Provide the (X, Y) coordinate of the cell's center where the given text is located.  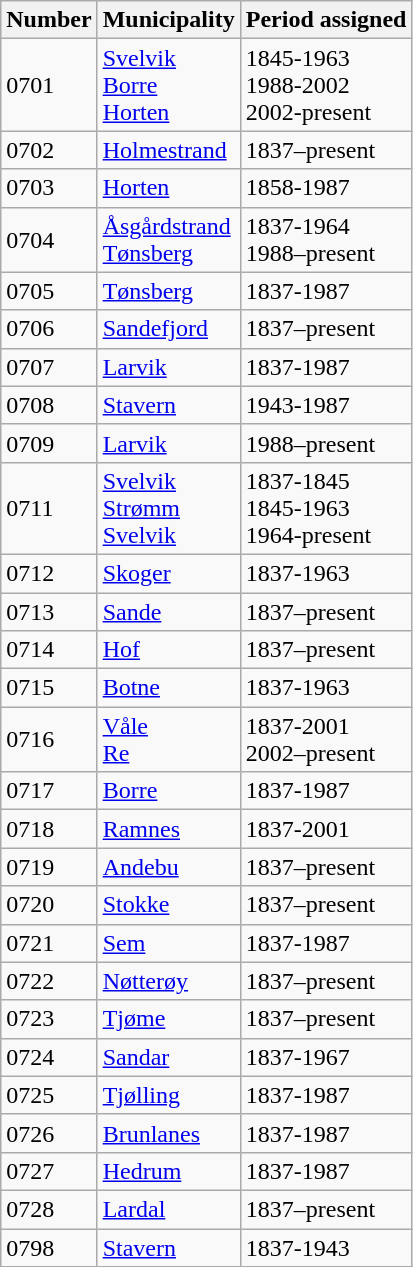
Skoger (168, 573)
SvelvikBorreHorten (168, 85)
1837-19641988–present (326, 240)
Municipality (168, 20)
1837-20012002–present (326, 740)
0715 (49, 688)
0711 (49, 508)
Tjøme (168, 1019)
1837-18451845-19631964-present (326, 508)
0722 (49, 981)
0723 (49, 1019)
0727 (49, 1171)
Hedrum (168, 1171)
Holmestrand (168, 150)
0712 (49, 573)
0701 (49, 85)
Sandefjord (168, 329)
0721 (49, 943)
0720 (49, 905)
Lardal (168, 1209)
Number (49, 20)
0706 (49, 329)
0703 (49, 188)
Tjølling (168, 1095)
0707 (49, 367)
1837-1943 (326, 1247)
0717 (49, 791)
0798 (49, 1247)
0716 (49, 740)
Hof (168, 650)
0714 (49, 650)
Period assigned (326, 20)
Borre (168, 791)
1988–present (326, 443)
SvelvikStrømmSvelvik (168, 508)
1858-1987 (326, 188)
0728 (49, 1209)
1943-1987 (326, 405)
1837-2001 (326, 829)
Sem (168, 943)
Stokke (168, 905)
Sandar (168, 1057)
ÅsgårdstrandTønsberg (168, 240)
0724 (49, 1057)
0709 (49, 443)
VåleRe (168, 740)
1845-19631988-20022002-present (326, 85)
1837-1967 (326, 1057)
0719 (49, 867)
0713 (49, 611)
Brunlanes (168, 1133)
0704 (49, 240)
Botne (168, 688)
Ramnes (168, 829)
0718 (49, 829)
0702 (49, 150)
Horten (168, 188)
0705 (49, 291)
0726 (49, 1133)
Tønsberg (168, 291)
Sande (168, 611)
0708 (49, 405)
0725 (49, 1095)
Andebu (168, 867)
Nøtterøy (168, 981)
